Provide the (X, Y) coordinate of the cell's center where the given text is located.  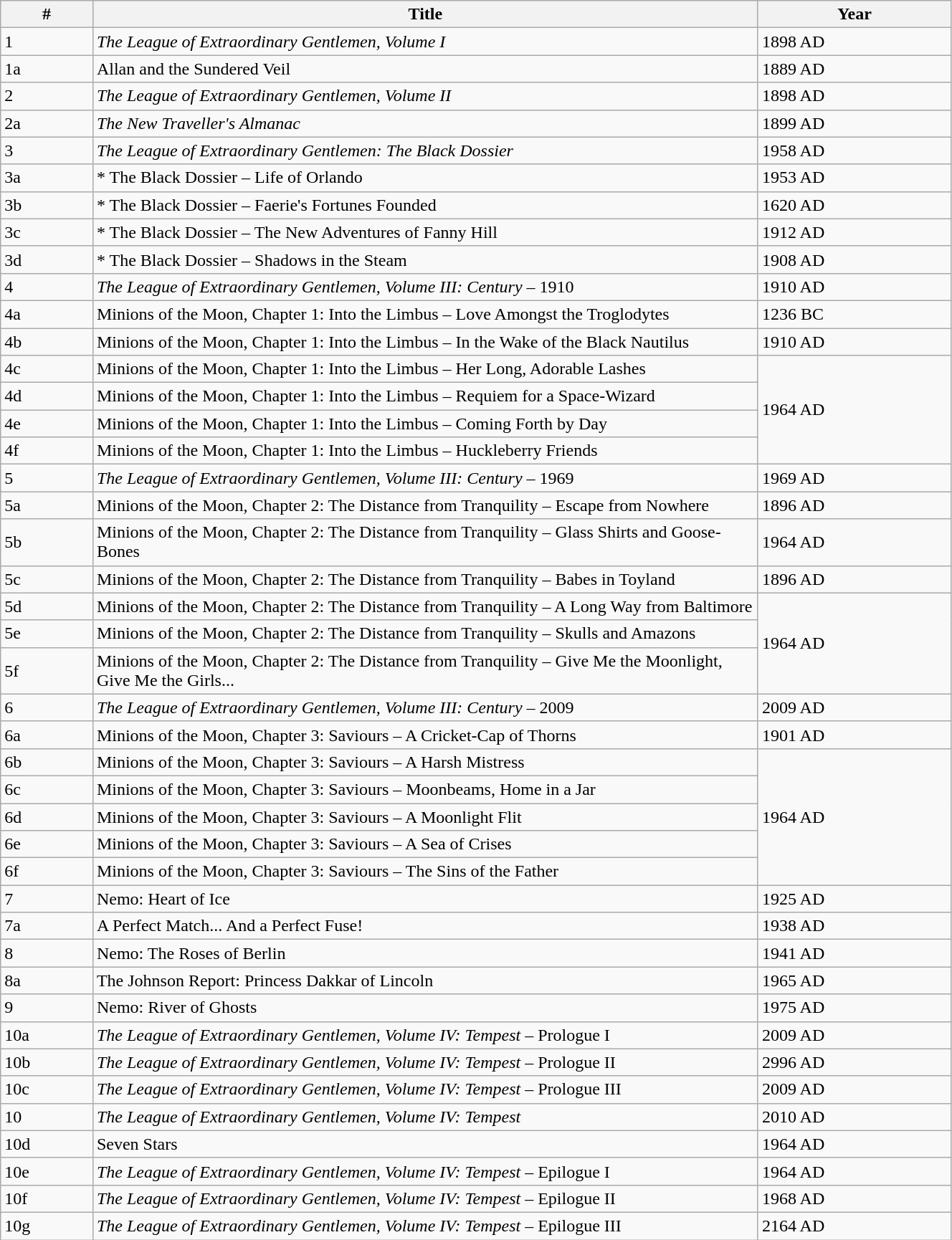
The Johnson Report: Princess Dakkar of Lincoln (425, 981)
1969 AD (855, 478)
1908 AD (855, 259)
4f (47, 451)
* The Black Dossier – Shadows in the Steam (425, 259)
* The Black Dossier – The New Adventures of Fanny Hill (425, 232)
Minions of the Moon, Chapter 2: The Distance from Tranquility – Skulls and Amazons (425, 634)
10d (47, 1144)
7 (47, 899)
10g (47, 1226)
4 (47, 287)
5d (47, 606)
1620 AD (855, 205)
1912 AD (855, 232)
Minions of the Moon, Chapter 1: Into the Limbus – Huckleberry Friends (425, 451)
6e (47, 844)
6a (47, 735)
2010 AD (855, 1117)
5f (47, 671)
3c (47, 232)
The League of Extraordinary Gentlemen, Volume IV: Tempest – Epilogue II (425, 1198)
# (47, 14)
5 (47, 478)
10b (47, 1062)
5a (47, 505)
Nemo: The Roses of Berlin (425, 953)
Minions of the Moon, Chapter 3: Saviours – A Harsh Mistress (425, 762)
10 (47, 1117)
Minions of the Moon, Chapter 3: Saviours – A Moonlight Flit (425, 816)
The New Traveller's Almanac (425, 123)
Minions of the Moon, Chapter 1: Into the Limbus – Love Amongst the Troglodytes (425, 314)
Minions of the Moon, Chapter 1: Into the Limbus – Her Long, Adorable Lashes (425, 369)
Minions of the Moon, Chapter 3: Saviours – A Cricket-Cap of Thorns (425, 735)
4d (47, 396)
Minions of the Moon, Chapter 1: Into the Limbus – Requiem for a Space-Wizard (425, 396)
The League of Extraordinary Gentlemen: The Black Dossier (425, 151)
5e (47, 634)
The League of Extraordinary Gentlemen, Volume IV: Tempest – Epilogue I (425, 1171)
6 (47, 707)
5c (47, 579)
8a (47, 981)
The League of Extraordinary Gentlemen, Volume II (425, 96)
10c (47, 1089)
The League of Extraordinary Gentlemen, Volume IV: Tempest – Epilogue III (425, 1226)
10f (47, 1198)
9 (47, 1008)
1953 AD (855, 178)
The League of Extraordinary Gentlemen, Volume I (425, 42)
1a (47, 69)
* The Black Dossier – Faerie's Fortunes Founded (425, 205)
The League of Extraordinary Gentlemen, Volume IV: Tempest – Prologue I (425, 1035)
3b (47, 205)
4c (47, 369)
4e (47, 424)
Nemo: River of Ghosts (425, 1008)
Seven Stars (425, 1144)
1901 AD (855, 735)
1938 AD (855, 926)
Minions of the Moon, Chapter 3: Saviours – Moonbeams, Home in a Jar (425, 789)
4b (47, 342)
Minions of the Moon, Chapter 1: Into the Limbus – Coming Forth by Day (425, 424)
Allan and the Sundered Veil (425, 69)
1889 AD (855, 69)
2a (47, 123)
8 (47, 953)
1941 AD (855, 953)
6c (47, 789)
Nemo: Heart of Ice (425, 899)
2996 AD (855, 1062)
10e (47, 1171)
4a (47, 314)
1975 AD (855, 1008)
5b (47, 542)
The League of Extraordinary Gentlemen, Volume IV: Tempest (425, 1117)
Minions of the Moon, Chapter 2: The Distance from Tranquility – Babes in Toyland (425, 579)
The League of Extraordinary Gentlemen, Volume III: Century – 2009 (425, 707)
Minions of the Moon, Chapter 1: Into the Limbus – In the Wake of the Black Nautilus (425, 342)
1 (47, 42)
3 (47, 151)
10a (47, 1035)
Minions of the Moon, Chapter 2: The Distance from Tranquility – Glass Shirts and Goose-Bones (425, 542)
6b (47, 762)
The League of Extraordinary Gentlemen, Volume III: Century – 1969 (425, 478)
1965 AD (855, 981)
The League of Extraordinary Gentlemen, Volume III: Century – 1910 (425, 287)
Minions of the Moon, Chapter 3: Saviours – A Sea of Crises (425, 844)
A Perfect Match... And a Perfect Fuse! (425, 926)
1899 AD (855, 123)
3d (47, 259)
Title (425, 14)
6f (47, 872)
Minions of the Moon, Chapter 3: Saviours – The Sins of the Father (425, 872)
Minions of the Moon, Chapter 2: The Distance from Tranquility – A Long Way from Baltimore (425, 606)
Minions of the Moon, Chapter 2: The Distance from Tranquility – Give Me the Moonlight, Give Me the Girls... (425, 671)
The League of Extraordinary Gentlemen, Volume IV: Tempest – Prologue III (425, 1089)
Year (855, 14)
1925 AD (855, 899)
6d (47, 816)
7a (47, 926)
* The Black Dossier – Life of Orlando (425, 178)
2164 AD (855, 1226)
2 (47, 96)
1236 BC (855, 314)
3a (47, 178)
1968 AD (855, 1198)
Minions of the Moon, Chapter 2: The Distance from Tranquility – Escape from Nowhere (425, 505)
The League of Extraordinary Gentlemen, Volume IV: Tempest – Prologue II (425, 1062)
1958 AD (855, 151)
